For the text-containing cell, return its midpoint in (x, y) coordinate format. 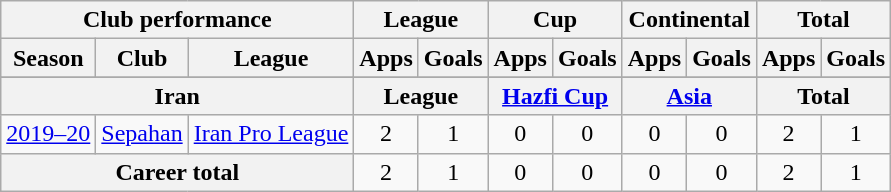
Iran Pro League (271, 134)
Cup (555, 20)
Iran (178, 96)
Club (142, 58)
Sepahan (142, 134)
Continental (689, 20)
Hazfi Cup (555, 96)
2019–20 (48, 134)
Career total (178, 172)
Asia (689, 96)
Season (48, 58)
Club performance (178, 20)
